Capture the cell that displays the provided text and extract its [X, Y] central coordinate. 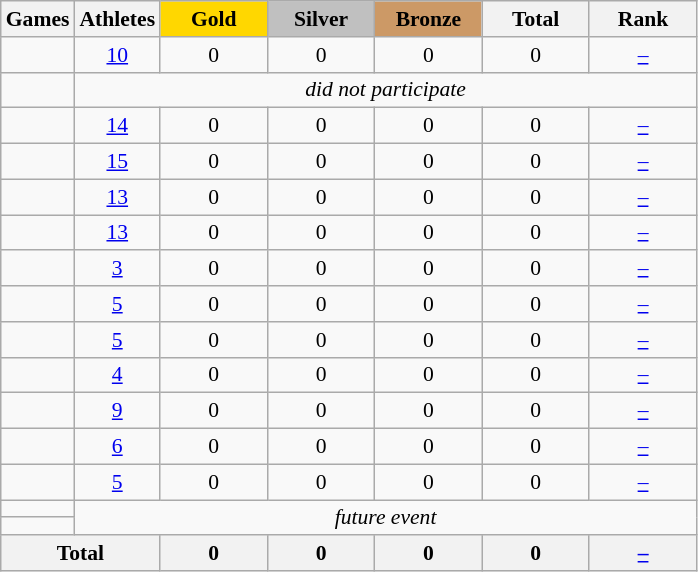
Athletes [117, 19]
future event [385, 518]
6 [117, 447]
Silver [320, 19]
Games [38, 19]
9 [117, 411]
Bronze [428, 19]
3 [117, 269]
Rank [642, 19]
10 [117, 55]
15 [117, 162]
14 [117, 126]
did not participate [385, 90]
4 [117, 375]
Gold [214, 19]
